From the cell containing the given text, extract its center point as [x, y] coordinate. 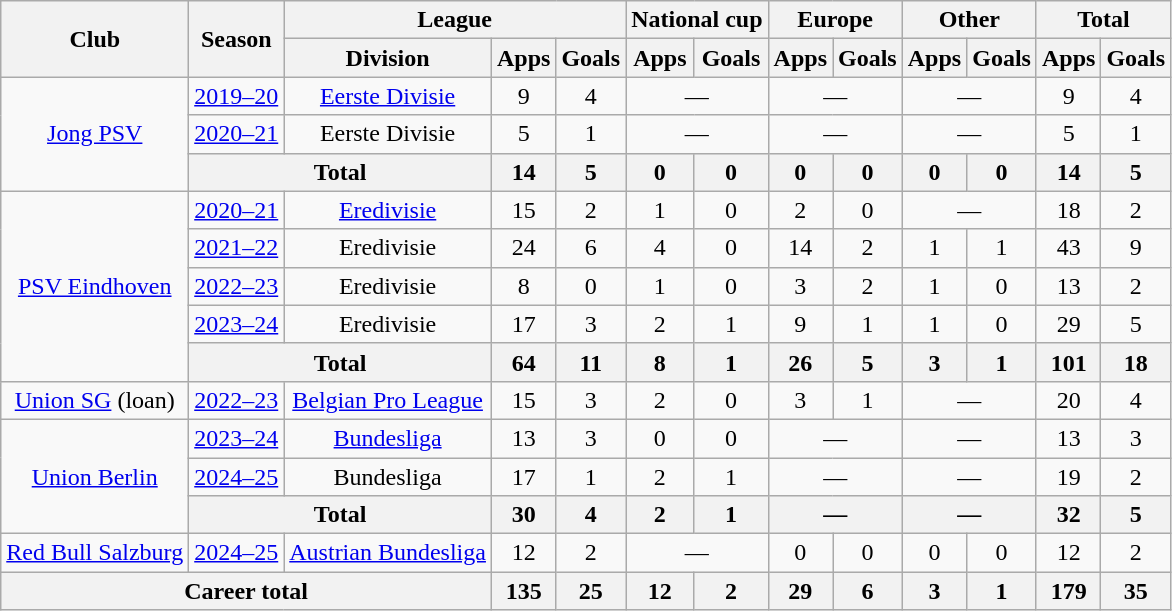
League [455, 20]
2019–20 [236, 96]
Union SG (loan) [95, 400]
19 [1068, 477]
PSV Eindhoven [95, 286]
2021–22 [236, 248]
20 [1068, 400]
101 [1068, 362]
Belgian Pro League [388, 400]
135 [523, 591]
Season [236, 39]
Career total [246, 591]
43 [1068, 248]
Union Berlin [95, 476]
11 [591, 362]
32 [1068, 515]
64 [523, 362]
Other [969, 20]
179 [1068, 591]
Division [388, 58]
Red Bull Salzburg [95, 553]
30 [523, 515]
35 [1136, 591]
Europe [835, 20]
National cup [697, 20]
26 [800, 362]
Club [95, 39]
Austrian Bundesliga [388, 553]
Jong PSV [95, 134]
25 [591, 591]
24 [523, 248]
